From the cell containing the given text, extract its center point as (X, Y) coordinate. 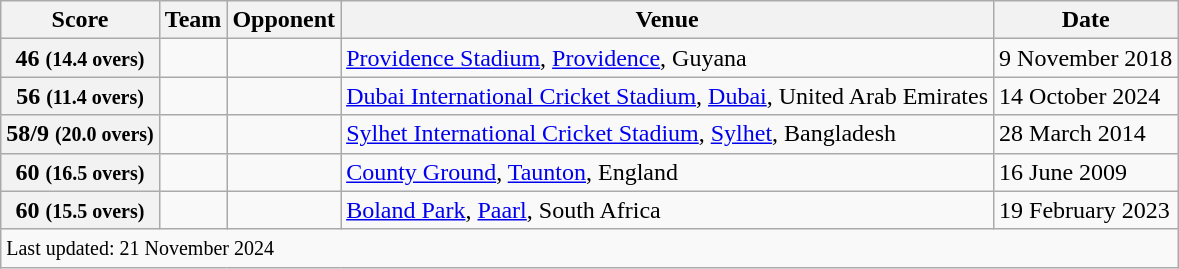
Boland Park, Paarl, South Africa (668, 210)
58/9 (20.0 overs) (80, 134)
Score (80, 20)
Date (1086, 20)
60 (15.5 overs) (80, 210)
Team (193, 20)
Sylhet International Cricket Stadium, Sylhet, Bangladesh (668, 134)
County Ground, Taunton, England (668, 172)
28 March 2014 (1086, 134)
Providence Stadium, Providence, Guyana (668, 58)
Dubai International Cricket Stadium, Dubai, United Arab Emirates (668, 96)
56 (11.4 overs) (80, 96)
19 February 2023 (1086, 210)
46 (14.4 overs) (80, 58)
16 June 2009 (1086, 172)
60 (16.5 overs) (80, 172)
14 October 2024 (1086, 96)
Last updated: 21 November 2024 (590, 248)
9 November 2018 (1086, 58)
Opponent (284, 20)
Venue (668, 20)
